For the text-containing cell, return its midpoint in (x, y) coordinate format. 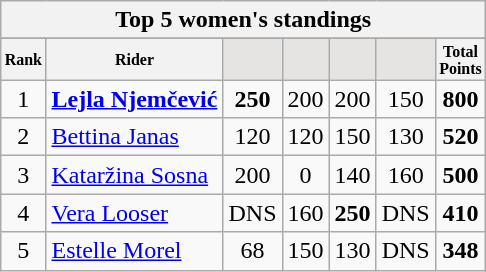
2 (24, 137)
0 (306, 175)
Lejla Njemčević (134, 99)
Rank (24, 60)
3 (24, 175)
Estelle Morel (134, 251)
5 (24, 251)
410 (460, 213)
140 (352, 175)
Bettina Janas (134, 137)
1 (24, 99)
Rider (134, 60)
68 (252, 251)
800 (460, 99)
Vera Looser (134, 213)
348 (460, 251)
500 (460, 175)
520 (460, 137)
Top 5 women's standings (244, 20)
Kataržina Sosna (134, 175)
4 (24, 213)
TotalPoints (460, 60)
